Locate the cell with the specified text and output its [X, Y] center coordinate. 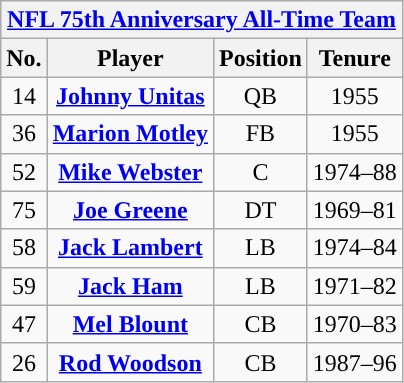
1974–88 [354, 172]
26 [24, 362]
QB [261, 96]
1987–96 [354, 362]
1969–81 [354, 210]
FB [261, 134]
Johnny Unitas [130, 96]
59 [24, 286]
1974–84 [354, 248]
Jack Ham [130, 286]
Jack Lambert [130, 248]
NFL 75th Anniversary All-Time Team [202, 20]
Rod Woodson [130, 362]
52 [24, 172]
58 [24, 248]
No. [24, 58]
Tenure [354, 58]
Mel Blount [130, 324]
36 [24, 134]
Position [261, 58]
Marion Motley [130, 134]
1970–83 [354, 324]
1971–82 [354, 286]
47 [24, 324]
75 [24, 210]
Joe Greene [130, 210]
14 [24, 96]
C [261, 172]
Player [130, 58]
Mike Webster [130, 172]
DT [261, 210]
